Search for the cell housing the specified text and yield its (x, y) center coordinate. 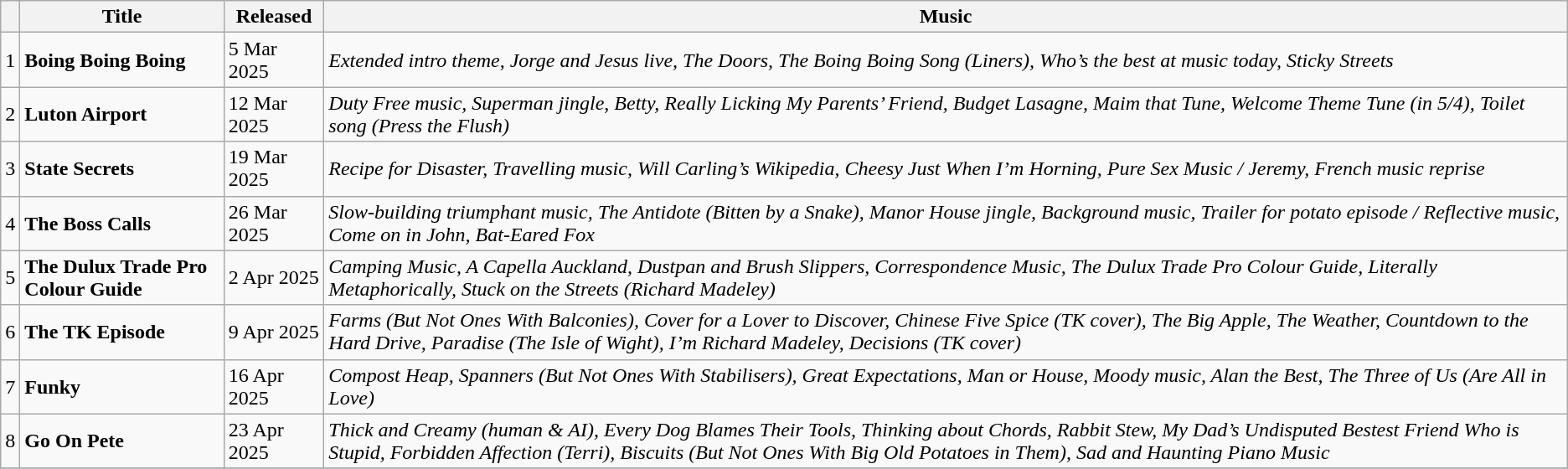
16 Apr 2025 (274, 387)
State Secrets (122, 169)
Go On Pete (122, 441)
1 (10, 60)
7 (10, 387)
Extended intro theme, Jorge and Jesus live, The Doors, The Boing Boing Song (Liners), Who’s the best at music today, Sticky Streets (946, 60)
Funky (122, 387)
2 Apr 2025 (274, 278)
5 (10, 278)
The TK Episode (122, 332)
9 Apr 2025 (274, 332)
Recipe for Disaster, Travelling music, Will Carling’s Wikipedia, Cheesy Just When I’m Horning, Pure Sex Music / Jeremy, French music reprise (946, 169)
Released (274, 17)
23 Apr 2025 (274, 441)
The Dulux Trade Pro Colour Guide (122, 278)
8 (10, 441)
26 Mar 2025 (274, 223)
Boing Boing Boing (122, 60)
12 Mar 2025 (274, 114)
2 (10, 114)
5 Mar 2025 (274, 60)
4 (10, 223)
Music (946, 17)
Luton Airport (122, 114)
19 Mar 2025 (274, 169)
3 (10, 169)
6 (10, 332)
Title (122, 17)
The Boss Calls (122, 223)
